Locate the cell with the specified text and output its [x, y] center coordinate. 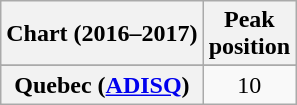
10 [249, 85]
Peakposition [249, 34]
Quebec (ADISQ) [102, 85]
Chart (2016–2017) [102, 34]
